Pinpoint the cell where the given text exists, returning its (x, y) midpoint coordinate. 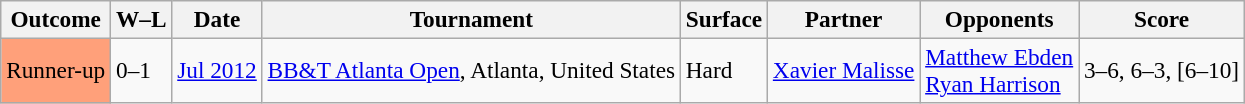
3–6, 6–3, [6–10] (1162, 70)
Xavier Malisse (843, 70)
Date (217, 19)
Score (1162, 19)
BB&T Atlanta Open, Atlanta, United States (471, 70)
Runner-up (56, 70)
Surface (724, 19)
W–L (142, 19)
Hard (724, 70)
Outcome (56, 19)
0–1 (142, 70)
Tournament (471, 19)
Opponents (1000, 19)
Matthew Ebden Ryan Harrison (1000, 70)
Jul 2012 (217, 70)
Partner (843, 19)
